Extract the (x, y) coordinate from the center of the cell holding the provided text.  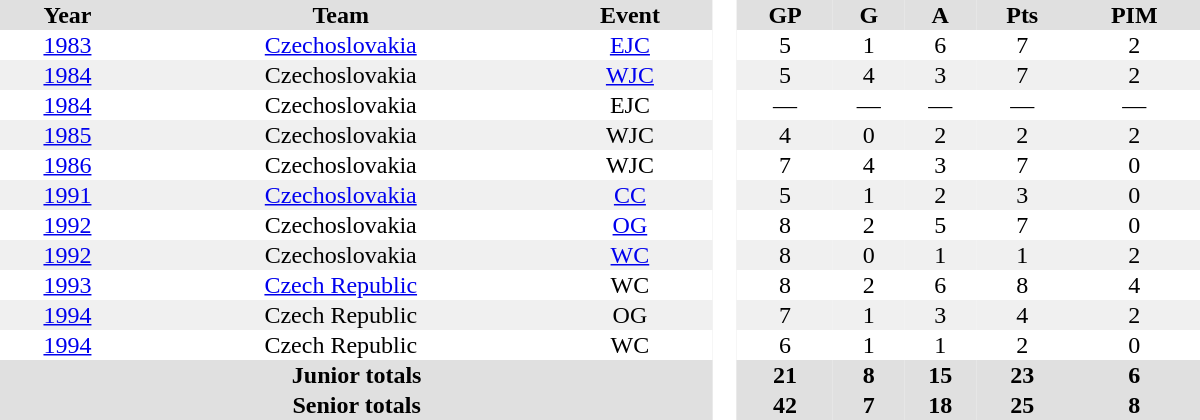
15 (940, 375)
A (940, 15)
1991 (68, 195)
42 (785, 405)
Junior totals (356, 375)
21 (785, 375)
18 (940, 405)
Pts (1022, 15)
G (868, 15)
23 (1022, 375)
25 (1022, 405)
1983 (68, 45)
GP (785, 15)
PIM (1134, 15)
CC (630, 195)
Senior totals (356, 405)
1985 (68, 135)
Event (630, 15)
Year (68, 15)
1993 (68, 285)
Team (341, 15)
1986 (68, 165)
